Find where the given text appears and provide that cell's center as [x, y] coordinate. 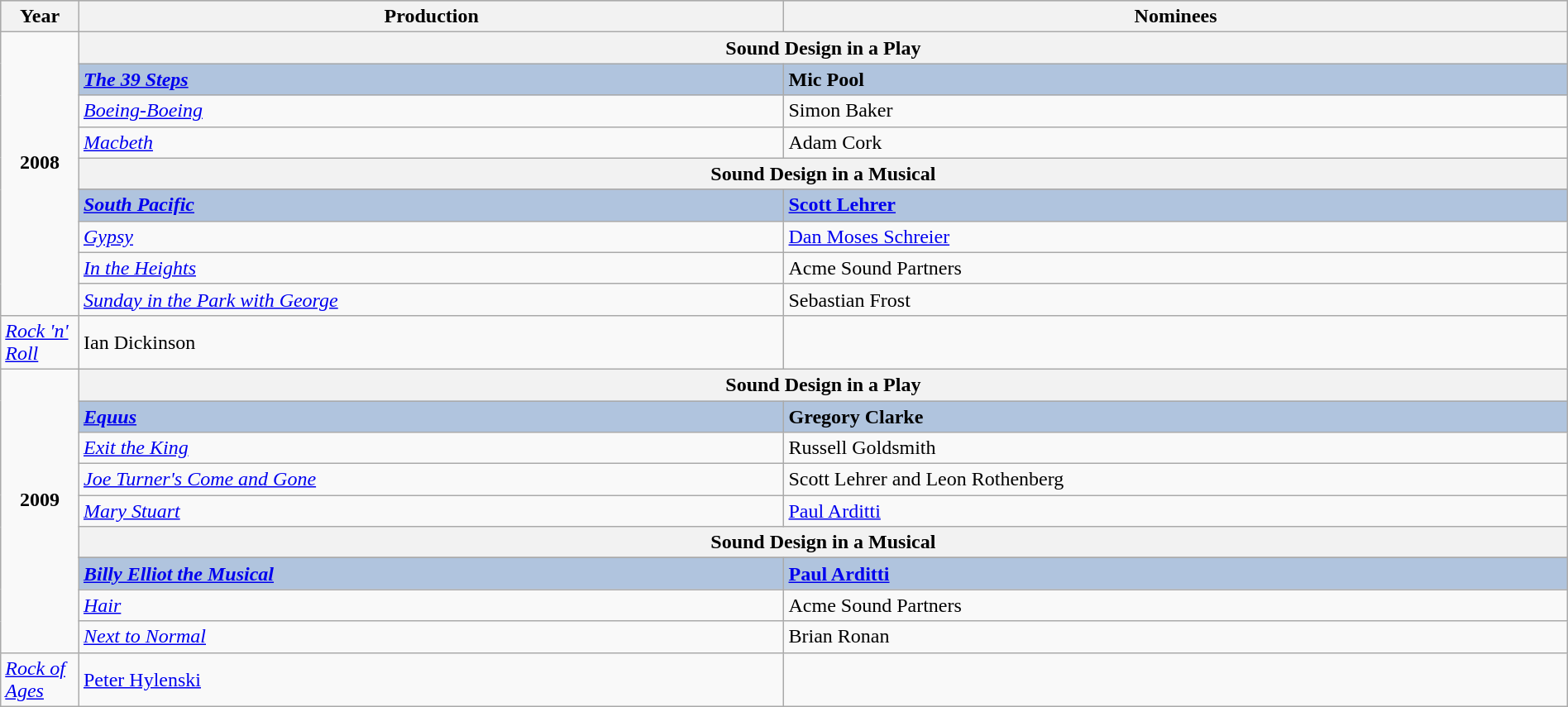
Nominees [1176, 17]
Scott Lehrer [1176, 205]
Simon Baker [1176, 111]
Year [40, 17]
The 39 Steps [432, 79]
Mic Pool [1176, 79]
Next to Normal [432, 637]
2009 [40, 511]
Hair [432, 605]
Sunday in the Park with George [432, 299]
Brian Ronan [1176, 637]
South Pacific [432, 205]
Sebastian Frost [1176, 299]
Rock of Ages [40, 680]
Joe Turner's Come and Gone [432, 480]
Mary Stuart [432, 511]
Equus [432, 416]
Adam Cork [1176, 142]
Rock 'n' Roll [40, 342]
Gregory Clarke [1176, 416]
Billy Elliot the Musical [432, 574]
Russell Goldsmith [1176, 448]
Exit the King [432, 448]
Peter Hylenski [432, 680]
2008 [40, 174]
Ian Dickinson [432, 342]
Scott Lehrer and Leon Rothenberg [1176, 480]
Boeing-Boeing [432, 111]
Macbeth [432, 142]
Dan Moses Schreier [1176, 236]
Gypsy [432, 236]
In the Heights [432, 268]
Production [432, 17]
